From the cell containing the given text, extract its center point as (x, y) coordinate. 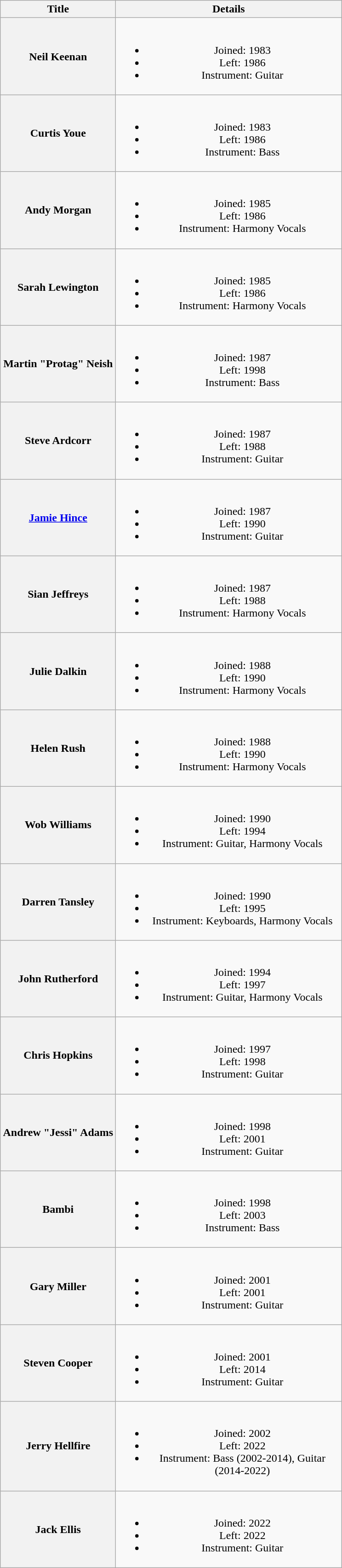
Joined: 2001Left: 2014Instrument: Guitar (229, 1363)
Neil Keenan (58, 56)
Jamie Hince (58, 517)
Joined: 1994Left: 1997Instrument: Guitar, Harmony Vocals (229, 979)
Joined: 1987Left: 1990Instrument: Guitar (229, 517)
Joined: 1983Left: 1986Instrument: Guitar (229, 56)
Bambi (58, 1209)
Julie Dalkin (58, 671)
Joined: 1987Left: 1998Instrument: Bass (229, 363)
Martin "Protag" Neish (58, 363)
Jack Ellis (58, 1529)
Joined: 1998Left: 2003Instrument: Bass (229, 1209)
Joined: 2022Left: 2022Instrument: Guitar (229, 1529)
Joined: 1990Left: 1995Instrument: Keyboards, Harmony Vocals (229, 902)
Details (229, 9)
Sian Jeffreys (58, 594)
Helen Rush (58, 748)
Gary Miller (58, 1286)
Joined: 1997Left: 1998Instrument: Guitar (229, 1055)
Joined: 1987Left: 1988Instrument: Harmony Vocals (229, 594)
Curtis Youe (58, 133)
Joined: 1998Left: 2001Instrument: Guitar (229, 1133)
Darren Tansley (58, 902)
Chris Hopkins (58, 1055)
Joined: 2001Left: 2001Instrument: Guitar (229, 1286)
Sarah Lewington (58, 287)
Andy Morgan (58, 210)
Steve Ardcorr (58, 441)
Jerry Hellfire (58, 1446)
Wob Williams (58, 824)
Joined: 1983Left: 1986Instrument: Bass (229, 133)
Title (58, 9)
Steven Cooper (58, 1363)
Joined: 1987Left: 1988Instrument: Guitar (229, 441)
Andrew "Jessi" Adams (58, 1133)
Joined: 1990Left: 1994Instrument: Guitar, Harmony Vocals (229, 824)
John Rutherford (58, 979)
Joined: 2002Left: 2022Instrument: Bass (2002-2014), Guitar (2014-2022) (229, 1446)
